Extract the (x, y) coordinate from the center of the cell holding the provided text.  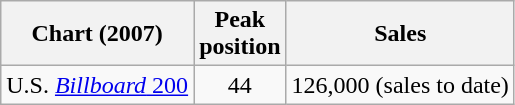
126,000 (sales to date) (400, 85)
44 (240, 85)
U.S. Billboard 200 (98, 85)
Peak position (240, 34)
Sales (400, 34)
Chart (2007) (98, 34)
